Return the (X, Y) coordinate for the center point of the cell that contains the specified text.  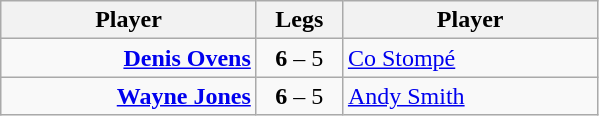
Wayne Jones (129, 96)
Andy Smith (470, 96)
Co Stompé (470, 58)
Denis Ovens (129, 58)
Legs (299, 20)
